Return the (X, Y) coordinate for the center point of the cell that contains the specified text.  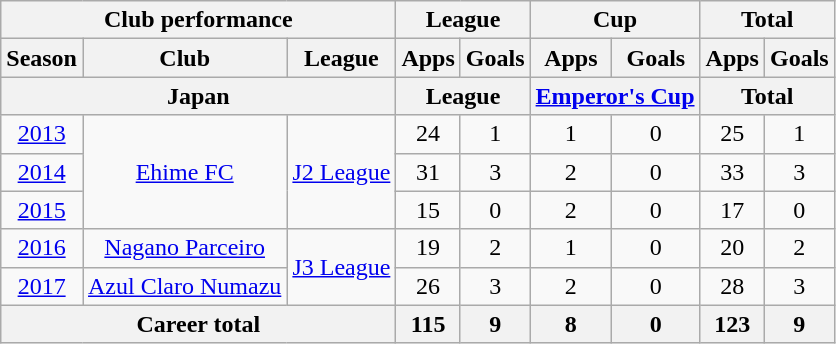
2016 (42, 248)
24 (428, 134)
J2 League (342, 172)
20 (732, 248)
25 (732, 134)
Emperor's Cup (615, 96)
115 (428, 324)
31 (428, 172)
2015 (42, 210)
26 (428, 286)
33 (732, 172)
Club (184, 58)
19 (428, 248)
2017 (42, 286)
28 (732, 286)
8 (571, 324)
Japan (198, 96)
2014 (42, 172)
Cup (615, 20)
Career total (198, 324)
2013 (42, 134)
Azul Claro Numazu (184, 286)
Club performance (198, 20)
Nagano Parceiro (184, 248)
123 (732, 324)
Season (42, 58)
J3 League (342, 267)
Ehime FC (184, 172)
15 (428, 210)
17 (732, 210)
